Scan for the cell matching the given text and deliver its [x, y] coordinate at center. 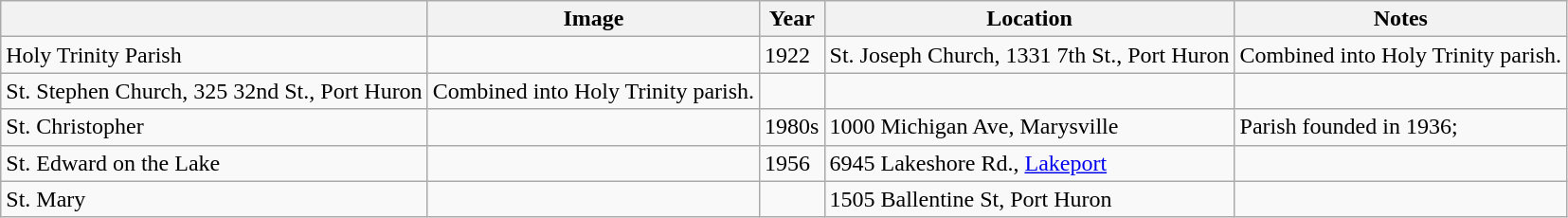
St. Edward on the Lake [214, 163]
1922 [792, 55]
St. Mary [214, 199]
Parish founded in 1936; [1400, 127]
St. Christopher [214, 127]
1505 Ballentine St, Port Huron [1029, 199]
St. Stephen Church, 325 32nd St., Port Huron [214, 91]
1980s [792, 127]
St. Joseph Church, 1331 7th St., Port Huron [1029, 55]
Year [792, 19]
1956 [792, 163]
Notes [1400, 19]
Holy Trinity Parish [214, 55]
Location [1029, 19]
1000 Michigan Ave, Marysville [1029, 127]
Image [593, 19]
6945 Lakeshore Rd., Lakeport [1029, 163]
